Find where the given text appears and provide that cell's center as [x, y] coordinate. 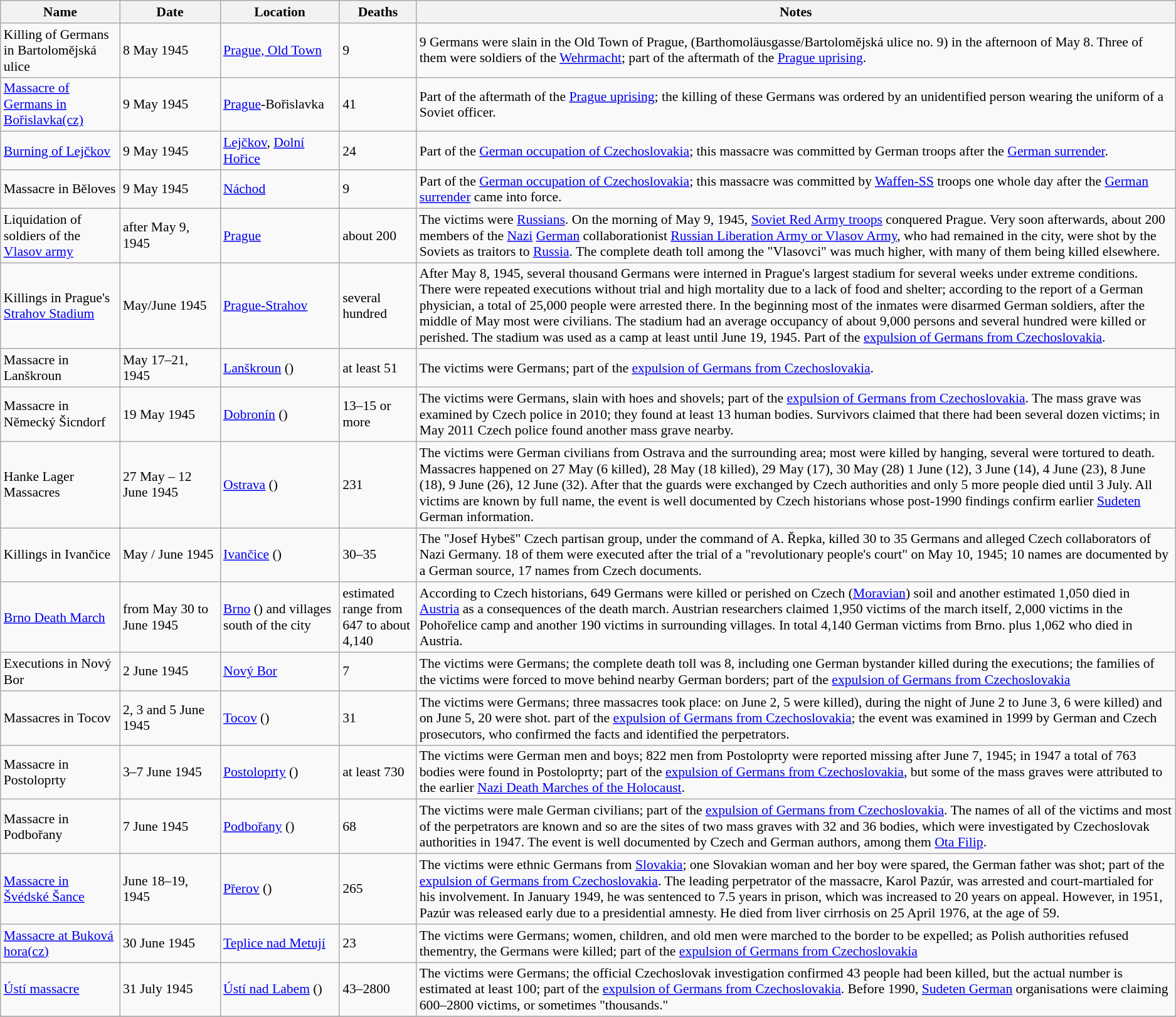
Massacre of Germans in Bořislavka(cz) [60, 104]
Náchod [280, 189]
Massacre in Švédské Šance [60, 889]
30 June 1945 [170, 943]
Hanke Lager Massacres [60, 485]
about 200 [378, 236]
several hundred [378, 306]
7 [378, 672]
Postoloprty () [280, 772]
24 [378, 150]
7 June 1945 [170, 826]
Massacre in Německý Šicndorf [60, 415]
Killings in Prague's Strahov Stadium [60, 306]
Part of the German occupation of Czechoslovakia; this massacre was committed by German troops after the German surrender. [796, 150]
41 [378, 104]
Executions in Nový Bor [60, 672]
Massacre at Buková hora(cz) [60, 943]
May 17–21, 1945 [170, 369]
Ústí massacre [60, 989]
2 June 1945 [170, 672]
Přerov () [280, 889]
Prague-Bořislavka [280, 104]
Teplice nad Metují [280, 943]
31 [378, 719]
Tocov () [280, 719]
Massacre in Lanškroun [60, 369]
Prague [280, 236]
3–7 June 1945 [170, 772]
Podbořany () [280, 826]
June 18–19, 1945 [170, 889]
13–15 or more [378, 415]
Killings in Ivančice [60, 556]
19 May 1945 [170, 415]
30–35 [378, 556]
23 [378, 943]
Massacre in Postoloprty [60, 772]
8 May 1945 [170, 50]
Liquidation of soldiers of the Vlasov army [60, 236]
Massacre in Běloves [60, 189]
Killing of Germans in Bartolomějská ulice [60, 50]
2, 3 and 5 June 1945 [170, 719]
Date [170, 12]
Ivančice () [280, 556]
Deaths [378, 12]
Massacres in Tocov [60, 719]
May / June 1945 [170, 556]
Nový Bor [280, 672]
31 July 1945 [170, 989]
68 [378, 826]
from May 30 to June 1945 [170, 618]
231 [378, 485]
Brno Death March [60, 618]
at least 730 [378, 772]
Lejčkov, Dolní Hořice [280, 150]
Brno () and villages south of the city [280, 618]
The victims were Germans; part of the expulsion of Germans from Czechoslovakia. [796, 369]
Name [60, 12]
27 May – 12 June 1945 [170, 485]
Prague, Old Town [280, 50]
estimated range from 647 to about 4,140 [378, 618]
at least 51 [378, 369]
May/June 1945 [170, 306]
Ostrava () [280, 485]
Burning of Lejčkov [60, 150]
after May 9, 1945 [170, 236]
Notes [796, 12]
43–2800 [378, 989]
Location [280, 12]
Ústí nad Labem () [280, 989]
Prague-Strahov [280, 306]
Lanškroun () [280, 369]
265 [378, 889]
Dobronín () [280, 415]
Massacre in Podbořany [60, 826]
